Return the [x, y] coordinate for the center point of the cell that contains the specified text.  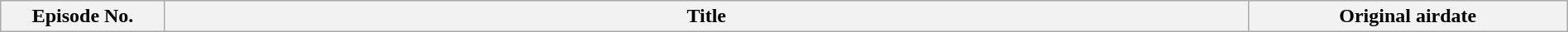
Original airdate [1408, 16]
Episode No. [83, 16]
Title [706, 16]
